Identify which cell holds the provided text, then report its (X, Y) central coordinate. 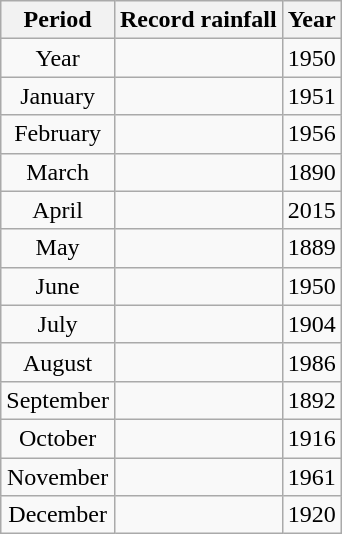
1890 (312, 172)
September (58, 400)
August (58, 362)
1920 (312, 515)
April (58, 210)
January (58, 96)
November (58, 477)
June (58, 286)
Record rainfall (198, 20)
1951 (312, 96)
December (58, 515)
March (58, 172)
Period (58, 20)
February (58, 134)
1889 (312, 248)
1961 (312, 477)
July (58, 324)
May (58, 248)
1986 (312, 362)
1956 (312, 134)
2015 (312, 210)
October (58, 438)
1916 (312, 438)
1904 (312, 324)
1892 (312, 400)
